Locate the cell with the specified text and output its (x, y) center coordinate. 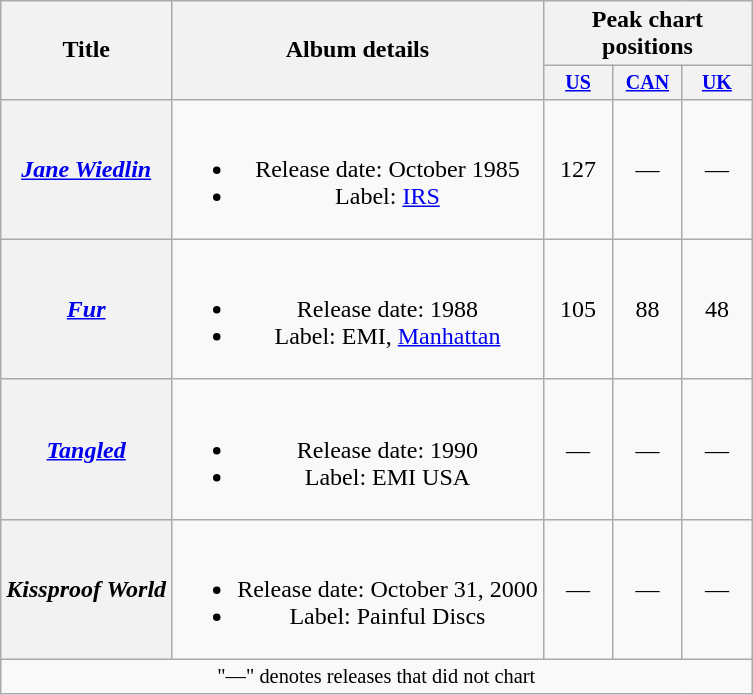
48 (716, 309)
Release date: 1988Label: EMI, Manhattan (358, 309)
"—" denotes releases that did not chart (376, 677)
Kissproof World (86, 589)
Jane Wiedlin (86, 169)
CAN (648, 82)
UK (716, 82)
Album details (358, 50)
Tangled (86, 449)
105 (578, 309)
Peak chart positions (647, 34)
88 (648, 309)
Release date: 1990Label: EMI USA (358, 449)
Fur (86, 309)
Title (86, 50)
127 (578, 169)
Release date: October 31, 2000Label: Painful Discs (358, 589)
US (578, 82)
Release date: October 1985Label: IRS (358, 169)
